For the text-containing cell, return its midpoint in [X, Y] coordinate format. 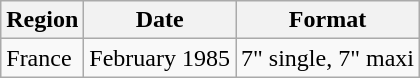
7" single, 7" maxi [328, 58]
France [42, 58]
February 1985 [160, 58]
Region [42, 20]
Date [160, 20]
Format [328, 20]
